Find where the given text appears and provide that cell's center as [X, Y] coordinate. 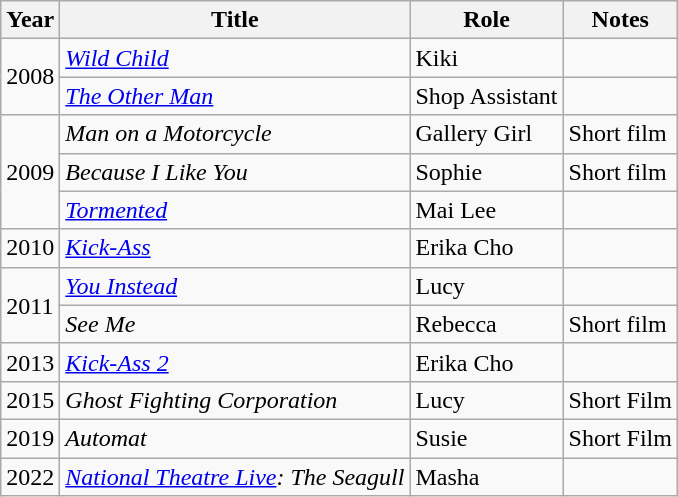
Because I Like You [235, 172]
2022 [30, 477]
2013 [30, 362]
Kiki [486, 58]
The Other Man [235, 96]
Automat [235, 438]
Tormented [235, 210]
Wild Child [235, 58]
2015 [30, 400]
Man on a Motorcycle [235, 134]
Ghost Fighting Corporation [235, 400]
2011 [30, 305]
2009 [30, 172]
Gallery Girl [486, 134]
2008 [30, 77]
Year [30, 20]
2010 [30, 248]
Masha [486, 477]
See Me [235, 324]
2019 [30, 438]
Title [235, 20]
Kick-Ass 2 [235, 362]
Kick-Ass [235, 248]
Shop Assistant [486, 96]
Notes [620, 20]
Susie [486, 438]
You Instead [235, 286]
Role [486, 20]
Mai Lee [486, 210]
National Theatre Live: The Seagull [235, 477]
Rebecca [486, 324]
Sophie [486, 172]
